Extract the [X, Y] coordinate from the center of the cell holding the provided text.  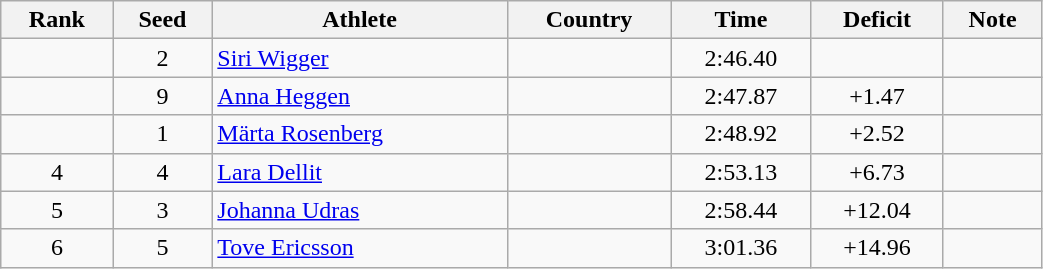
Märta Rosenberg [360, 134]
Siri Wigger [360, 58]
+2.52 [877, 134]
3 [162, 210]
+6.73 [877, 172]
Time [741, 20]
1 [162, 134]
Tove Ericsson [360, 248]
9 [162, 96]
3:01.36 [741, 248]
2:53.13 [741, 172]
6 [57, 248]
Seed [162, 20]
Johanna Udras [360, 210]
+1.47 [877, 96]
Athlete [360, 20]
Lara Dellit [360, 172]
Rank [57, 20]
+12.04 [877, 210]
2:48.92 [741, 134]
Deficit [877, 20]
Country [589, 20]
2:47.87 [741, 96]
Anna Heggen [360, 96]
Note [992, 20]
2:46.40 [741, 58]
2:58.44 [741, 210]
2 [162, 58]
+14.96 [877, 248]
